Locate the cell with the specified text and output its [X, Y] center coordinate. 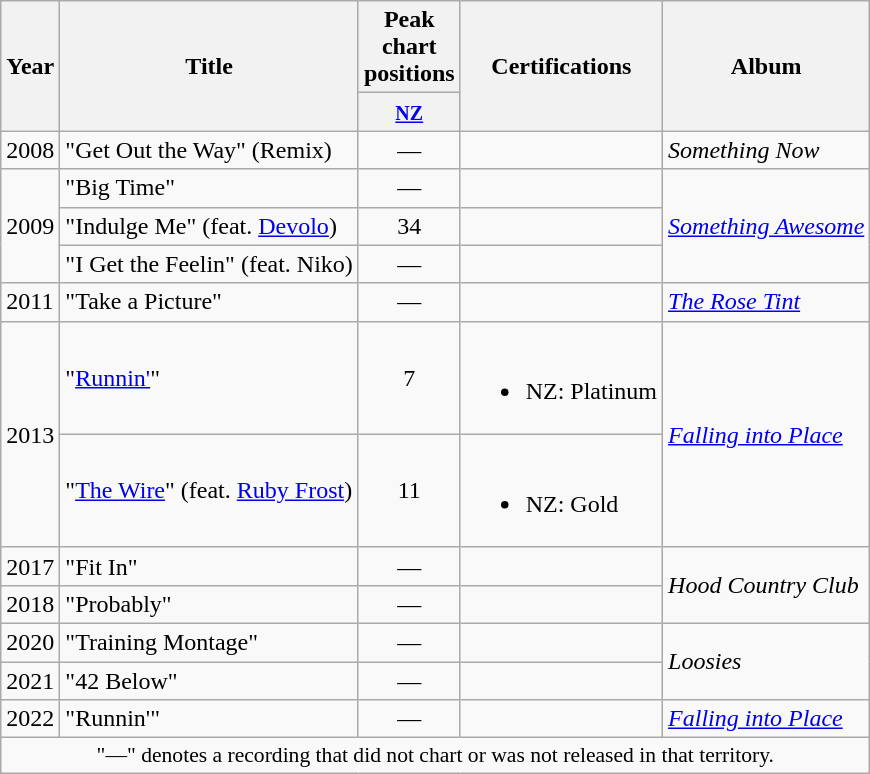
7 [409, 378]
2009 [30, 226]
Certifications [561, 66]
"Training Montage" [210, 642]
2008 [30, 150]
2011 [30, 302]
"Indulge Me" (feat. Devolo) [210, 226]
2017 [30, 566]
"42 Below" [210, 681]
2022 [30, 719]
34 [409, 226]
Something Awesome [766, 226]
NZ: Gold [561, 490]
Year [30, 66]
"The Wire" (feat. Ruby Frost) [210, 490]
"Take a Picture" [210, 302]
2021 [30, 681]
Album [766, 66]
"I Get the Feelin" (feat. Niko) [210, 264]
Something Now [766, 150]
2018 [30, 604]
Hood Country Club [766, 585]
11 [409, 490]
Title [210, 66]
NZ [409, 112]
"—" denotes a recording that did not chart or was not released in that territory. [436, 756]
NZ: Platinum [561, 378]
2013 [30, 434]
"Big Time" [210, 188]
"Probably" [210, 604]
2020 [30, 642]
"Fit In" [210, 566]
The Rose Tint [766, 302]
Loosies [766, 661]
Peak chart positions [409, 47]
"Get Out the Way" (Remix) [210, 150]
